Return the (x, y) coordinate for the center point of the cell that contains the specified text.  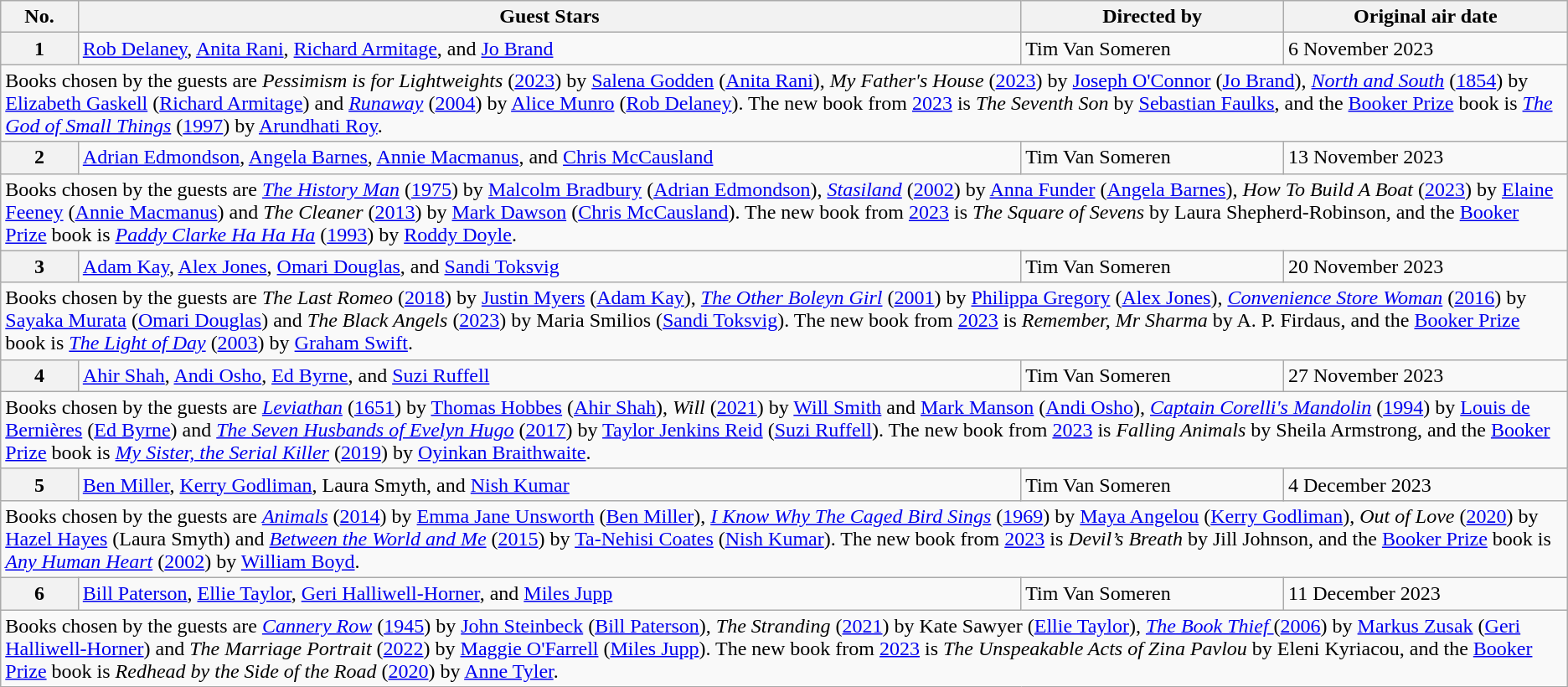
2 (40, 158)
1 (40, 49)
Ben Miller, Kerry Godliman, Laura Smyth, and Nish Kumar (549, 484)
No. (40, 17)
Original air date (1426, 17)
11 December 2023 (1426, 593)
3 (40, 266)
Adrian Edmondson, Angela Barnes, Annie Macmanus, and Chris McCausland (549, 158)
Guest Stars (549, 17)
Ahir Shah, Andi Osho, Ed Byrne, and Suzi Ruffell (549, 375)
5 (40, 484)
4 December 2023 (1426, 484)
6 (40, 593)
13 November 2023 (1426, 158)
6 November 2023 (1426, 49)
Rob Delaney, Anita Rani, Richard Armitage, and Jo Brand (549, 49)
Directed by (1153, 17)
Adam Kay, Alex Jones, Omari Douglas, and Sandi Toksvig (549, 266)
27 November 2023 (1426, 375)
Bill Paterson, Ellie Taylor, Geri Halliwell-Horner, and Miles Jupp (549, 593)
4 (40, 375)
20 November 2023 (1426, 266)
